Scan for the cell matching the given text and deliver its [X, Y] coordinate at center. 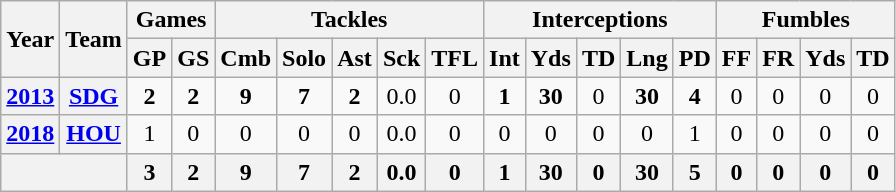
Sck [401, 58]
2013 [30, 96]
Year [30, 39]
4 [694, 96]
Games [170, 20]
Int [505, 58]
Ast [355, 58]
5 [694, 172]
TFL [455, 58]
Tackles [350, 20]
Lng [647, 58]
PD [694, 58]
GS [194, 58]
GP [149, 58]
Solo [304, 58]
HOU [94, 134]
Cmb [246, 58]
Interceptions [600, 20]
Team [94, 39]
SDG [94, 96]
FF [736, 58]
3 [149, 172]
2018 [30, 134]
FR [778, 58]
Fumbles [806, 20]
